Provide the (X, Y) coordinate of the cell's center where the given text is located.  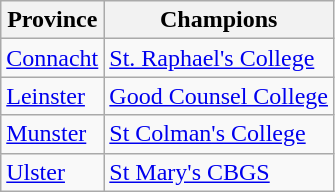
Munster (52, 134)
Connacht (52, 58)
St. Raphael's College (219, 58)
Leinster (52, 96)
Champions (219, 20)
Good Counsel College (219, 96)
Province (52, 20)
St Mary's CBGS (219, 172)
St Colman's College (219, 134)
Ulster (52, 172)
